Determine the [x, y] coordinate at the center of the cell enclosing the given text.  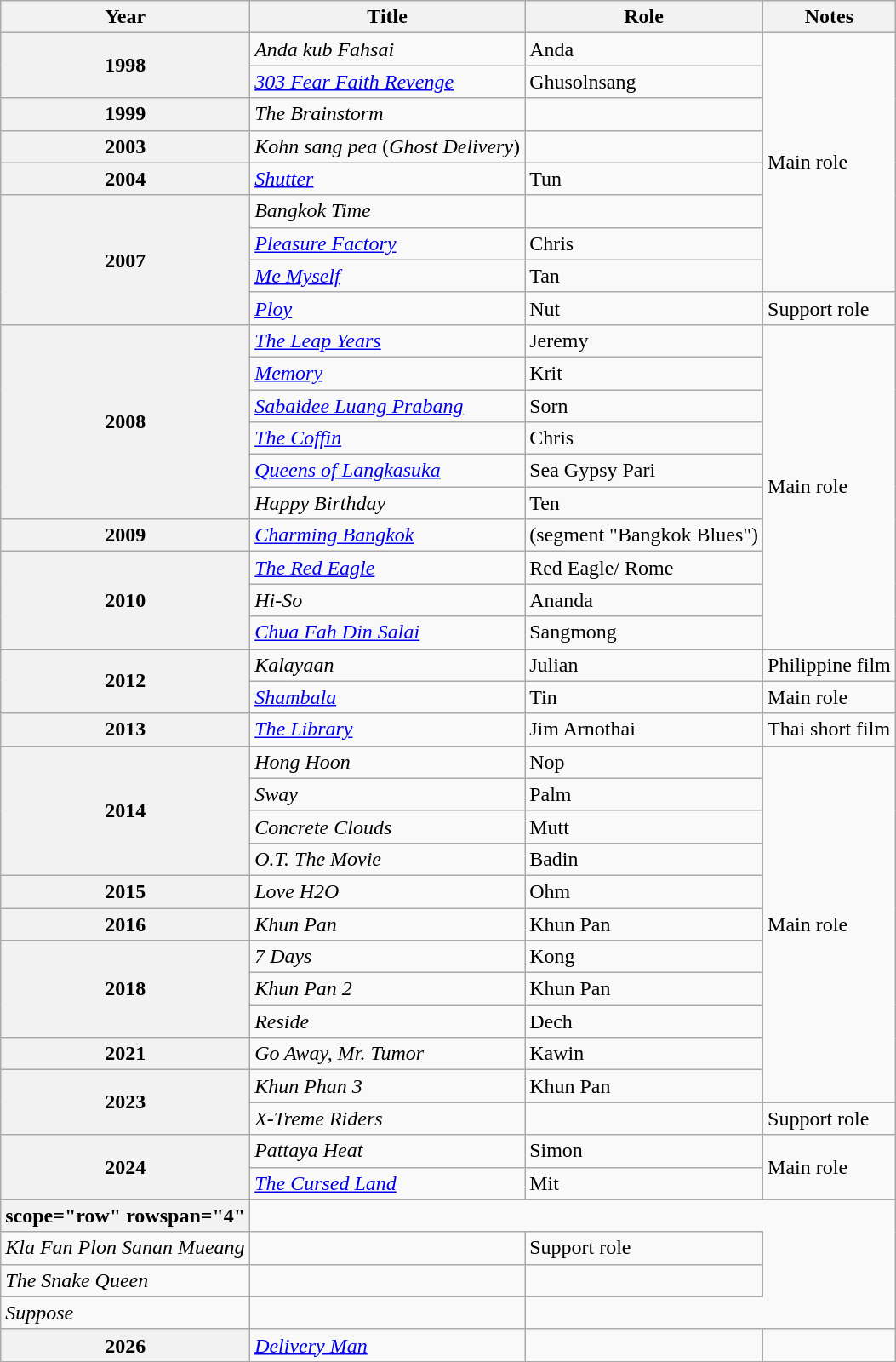
2016 [126, 924]
Simon [644, 1151]
Kla Fan Plon Sanan Mueang [126, 1248]
Ohm [644, 891]
2010 [126, 600]
Red Eagle/ Rome [644, 568]
Ghusolnsang [644, 82]
Badin [644, 859]
Mit [644, 1183]
Dech [644, 1021]
Nop [644, 762]
Queens of Langkasuka [388, 471]
2004 [126, 179]
Sangmong [644, 632]
2024 [126, 1167]
1998 [126, 66]
Khun Pan 2 [388, 989]
Kong [644, 957]
2015 [126, 891]
Pleasure Factory [388, 243]
The Brainstorm [388, 114]
2009 [126, 535]
Mutt [644, 827]
2008 [126, 421]
The Cursed Land [388, 1183]
1999 [126, 114]
Thai short film [830, 730]
(segment "Bangkok Blues") [644, 535]
Anda [644, 49]
Delivery Man [388, 1345]
Anda kub Fahsai [388, 49]
2014 [126, 810]
Bangkok Time [388, 211]
Love H2O [388, 891]
Charming Bangkok [388, 535]
Kohn sang pea (Ghost Delivery) [388, 146]
Concrete Clouds [388, 827]
Kalayaan [388, 665]
Ten [644, 503]
Jim Arnothai [644, 730]
Reside [388, 1021]
Shutter [388, 179]
The Red Eagle [388, 568]
Happy Birthday [388, 503]
Go Away, Mr. Tumor [388, 1054]
Pattaya Heat [388, 1151]
Tin [644, 697]
Tun [644, 179]
Chua Fah Din Salai [388, 632]
Ploy [388, 308]
7 Days [388, 957]
Palm [644, 794]
Julian [644, 665]
Me Myself [388, 276]
Year [126, 17]
scope="row" rowspan="4" [126, 1216]
Kawin [644, 1054]
The Coffin [388, 438]
Memory [388, 373]
X-Treme Riders [388, 1119]
The Leap Years [388, 340]
Title [388, 17]
2026 [126, 1345]
The Library [388, 730]
2018 [126, 989]
The Snake Queen [126, 1280]
2021 [126, 1054]
Sabaidee Luang Prabang [388, 406]
Shambala [388, 697]
Hong Hoon [388, 762]
Notes [830, 17]
Ananda [644, 600]
Sorn [644, 406]
Nut [644, 308]
Philippine film [830, 665]
Role [644, 17]
Suppose [126, 1313]
Sea Gypsy Pari [644, 471]
Tan [644, 276]
O.T. The Movie [388, 859]
Khun Phan 3 [388, 1086]
2007 [126, 260]
2012 [126, 681]
Hi-So [388, 600]
Krit [644, 373]
2013 [126, 730]
2003 [126, 146]
Sway [388, 794]
2023 [126, 1102]
303 Fear Faith Revenge [388, 82]
Jeremy [644, 340]
